Return (X, Y) of the center of cell containing provided text 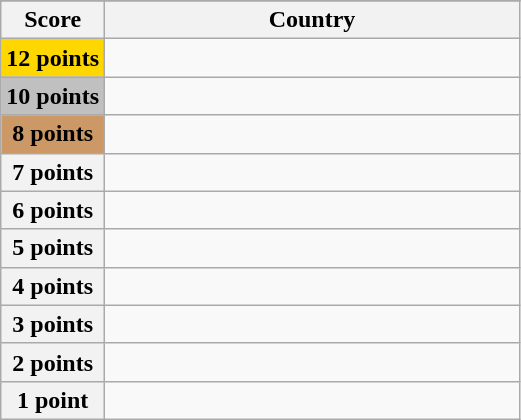
7 points (53, 172)
12 points (53, 58)
6 points (53, 210)
4 points (53, 286)
10 points (53, 96)
8 points (53, 134)
2 points (53, 362)
3 points (53, 324)
Country (312, 20)
5 points (53, 248)
1 point (53, 400)
Score (53, 20)
